Detect which cell encompasses the target text, then output its (X, Y) center coordinate. 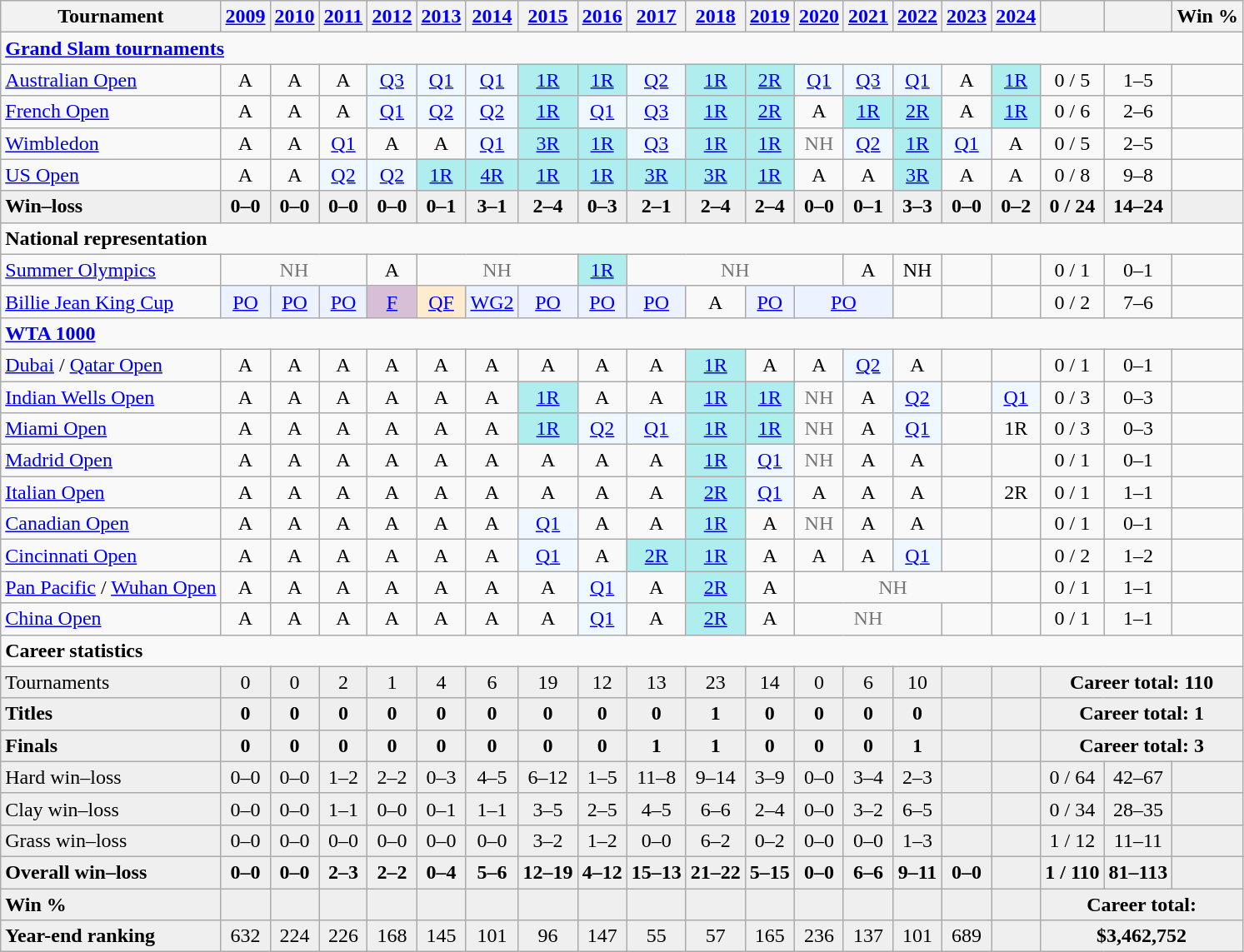
2021 (868, 17)
2023 (967, 17)
Hard win–loss (111, 777)
Overall win–loss (111, 872)
Australian Open (111, 80)
42–67 (1138, 777)
3–3 (917, 207)
French Open (111, 112)
1 / 110 (1072, 872)
5–6 (492, 872)
0 / 24 (1072, 207)
7–6 (1138, 302)
236 (818, 936)
Clay win–loss (111, 809)
4R (492, 175)
Cincinnati Open (111, 556)
WTA 1000 (622, 333)
57 (715, 936)
Italian Open (111, 492)
12 (602, 682)
2–6 (1138, 112)
2013 (442, 17)
6–12 (548, 777)
Career statistics (622, 650)
2018 (715, 17)
165 (770, 936)
2014 (492, 17)
15–13 (657, 872)
2–1 (657, 207)
Madrid Open (111, 461)
2015 (548, 17)
US Open (111, 175)
Tournaments (111, 682)
2022 (917, 17)
6–2 (715, 840)
5–15 (770, 872)
2010 (295, 17)
Canadian Open (111, 524)
3–1 (492, 207)
Pan Pacific / Wuhan Open (111, 587)
168 (392, 936)
0–4 (442, 872)
Summer Olympics (111, 270)
6–5 (917, 809)
2024 (1017, 17)
Miami Open (111, 429)
Career total: (1142, 904)
0 / 6 (1072, 112)
226 (343, 936)
2019 (770, 17)
2009 (245, 17)
11–8 (657, 777)
2020 (818, 17)
9–11 (917, 872)
96 (548, 936)
137 (868, 936)
81–113 (1138, 872)
Career total: 110 (1142, 682)
Titles (111, 714)
3–9 (770, 777)
China Open (111, 619)
Finals (111, 745)
12–19 (548, 872)
Career total: 3 (1142, 745)
4–12 (602, 872)
1–3 (917, 840)
23 (715, 682)
0 / 34 (1072, 809)
632 (245, 936)
11–11 (1138, 840)
1 / 12 (1072, 840)
9–8 (1138, 175)
2011 (343, 17)
Year-end ranking (111, 936)
National representation (622, 238)
0 / 8 (1072, 175)
WG2 (492, 302)
Tournament (111, 17)
14 (770, 682)
2017 (657, 17)
Indian Wells Open (111, 397)
2 (343, 682)
F (392, 302)
2016 (602, 17)
4 (442, 682)
2012 (392, 17)
Dubai / Qatar Open (111, 365)
10 (917, 682)
9–14 (715, 777)
Wimbledon (111, 143)
3–4 (868, 777)
$3,462,752 (1142, 936)
147 (602, 936)
Grand Slam tournaments (622, 48)
Win–loss (111, 207)
19 (548, 682)
Career total: 1 (1142, 714)
28–35 (1138, 809)
13 (657, 682)
0 / 64 (1072, 777)
14–24 (1138, 207)
3–5 (548, 809)
224 (295, 936)
689 (967, 936)
Grass win–loss (111, 840)
21–22 (715, 872)
QF (442, 302)
55 (657, 936)
145 (442, 936)
Billie Jean King Cup (111, 302)
